Scan for the cell matching the given text and deliver its [X, Y] coordinate at center. 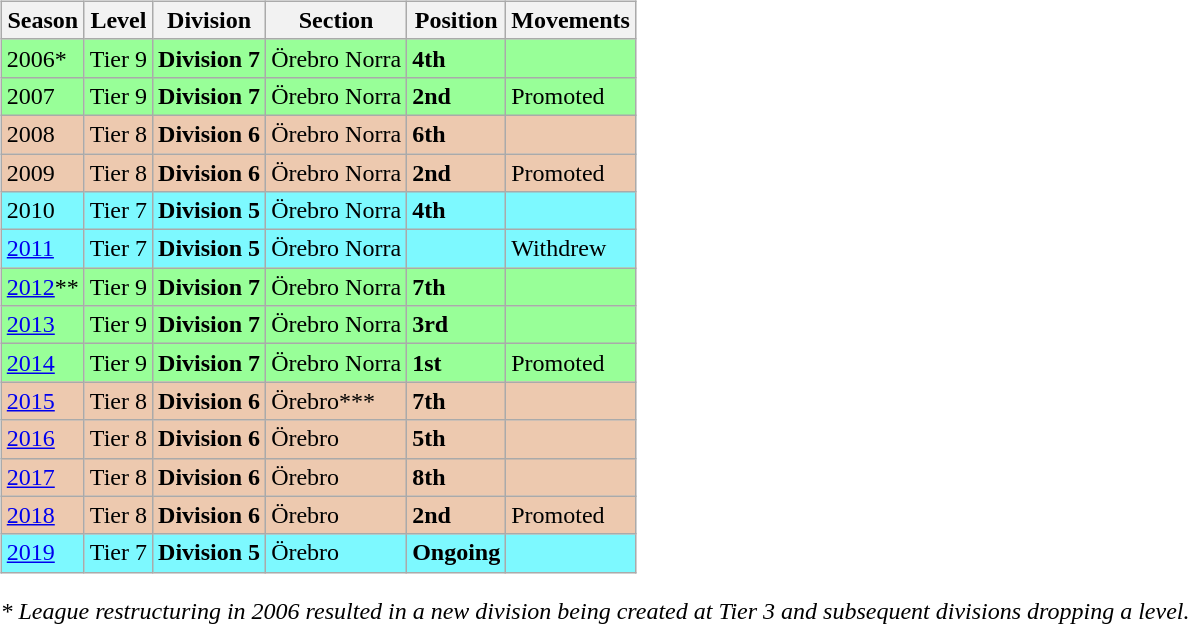
Movements [571, 20]
6th [456, 134]
2009 [42, 173]
2017 [42, 477]
Season [42, 20]
Örebro*** [336, 401]
2006* [42, 58]
5th [456, 439]
3rd [456, 325]
2013 [42, 325]
2012** [42, 287]
Ongoing [456, 553]
2011 [42, 249]
2019 [42, 553]
2015 [42, 401]
8th [456, 477]
2007 [42, 96]
1st [456, 363]
Position [456, 20]
Section [336, 20]
Level [118, 20]
2008 [42, 134]
2010 [42, 211]
2016 [42, 439]
Withdrew [571, 249]
Division [210, 20]
2014 [42, 363]
2018 [42, 515]
